Locate the cell with the specified text and output its (x, y) center coordinate. 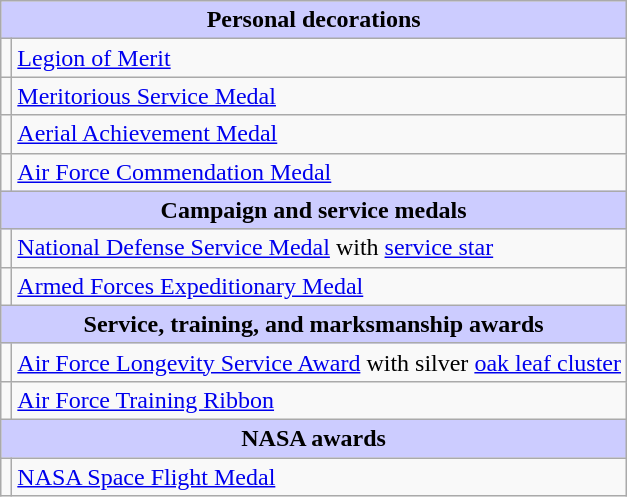
Campaign and service medals (314, 210)
Legion of Merit (320, 58)
NASA awards (314, 438)
Air Force Commendation Medal (320, 172)
Meritorious Service Medal (320, 96)
Aerial Achievement Medal (320, 134)
National Defense Service Medal with service star (320, 248)
Armed Forces Expeditionary Medal (320, 286)
Air Force Training Ribbon (320, 400)
Service, training, and marksmanship awards (314, 324)
Air Force Longevity Service Award with silver oak leaf cluster (320, 362)
NASA Space Flight Medal (320, 477)
Personal decorations (314, 20)
